For the text-containing cell, return its midpoint in (X, Y) coordinate format. 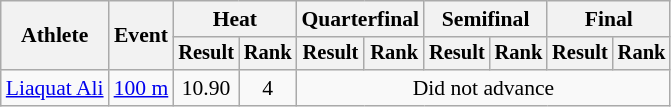
Athlete (55, 36)
Quarterfinal (360, 19)
Liaquat Ali (55, 88)
100 m (142, 88)
Did not advance (483, 88)
10.90 (206, 88)
Event (142, 36)
Final (608, 19)
Heat (234, 19)
Semifinal (486, 19)
4 (268, 88)
